Capture the cell that displays the provided text and extract its (x, y) central coordinate. 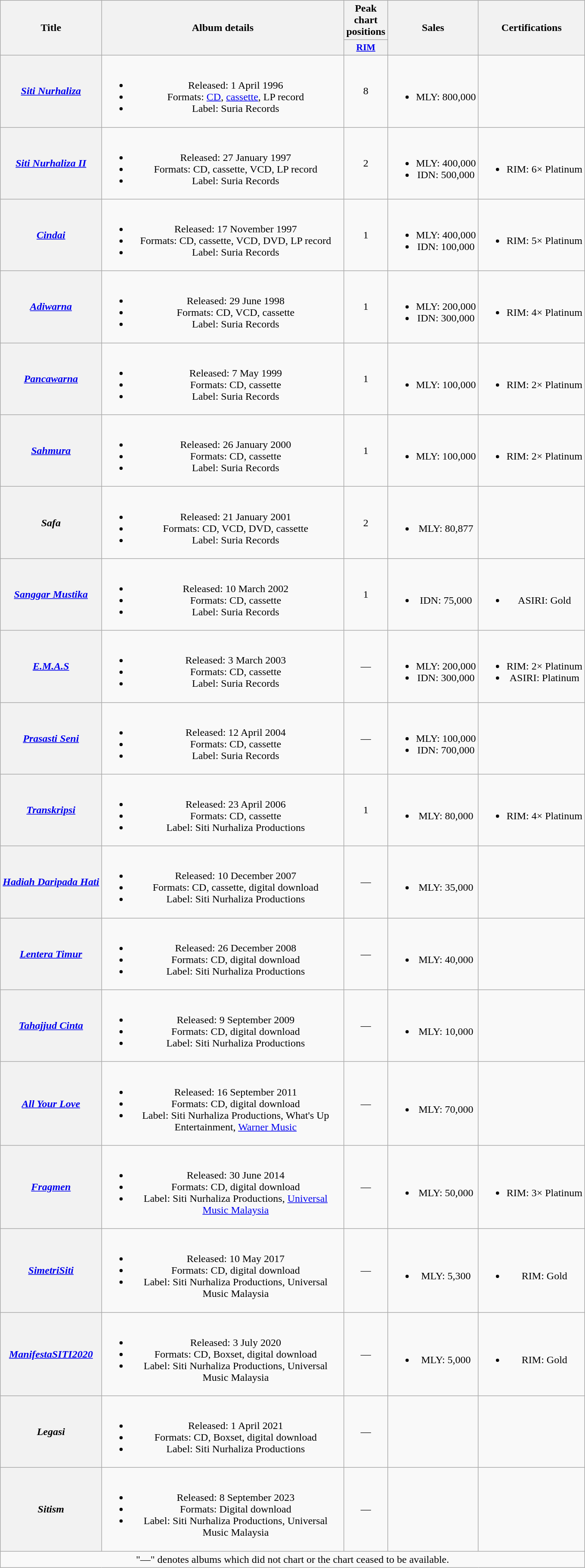
Released: 3 March 2003Formats: CD, cassetteLabel: Suria Records (223, 666)
Released: 26 December 2008Formats: CD, digital downloadLabel: Siti Nurhaliza Productions (223, 954)
Released: 26 January 2000Formats: CD, cassetteLabel: Suria Records (223, 451)
Adiwarna (51, 307)
SimetriSiti (51, 1270)
Sitism (51, 1509)
Lentera Timur (51, 954)
Released: 10 May 2017Formats: CD, digital downloadLabel: Siti Nurhaliza Productions, Universal Music Malaysia (223, 1270)
Released: 7 May 1999Formats: CD, cassetteLabel: Suria Records (223, 379)
MLY: 400,000IDN: 500,000 (433, 164)
Sahmura (51, 451)
ManifestaSITI2020 (51, 1354)
Title (51, 28)
Released: 30 June 2014Formats: CD, digital downloadLabel: Siti Nurhaliza Productions, Universal Music Malaysia (223, 1187)
Released: 21 January 2001Formats: CD, VCD, DVD, cassetteLabel: Suria Records (223, 522)
Tahajjud Cinta (51, 1026)
Released: 9 September 2009Formats: CD, digital downloadLabel: Siti Nurhaliza Productions (223, 1026)
Sanggar Mustika (51, 595)
RIM: 3× Platinum (531, 1187)
RIM: 2× PlatinumASIRI: Platinum (531, 666)
Released: 17 November 1997Formats: CD, cassette, VCD, DVD, LP recordLabel: Suria Records (223, 235)
MLY: 80,877 (433, 522)
Released: 23 April 2006Formats: CD, cassetteLabel: Siti Nurhaliza Productions (223, 810)
Released: 29 June 1998Formats: CD, VCD, cassetteLabel: Suria Records (223, 307)
Released: 1 April 1996Formats: CD, cassette, LP recordLabel: Suria Records (223, 91)
Released: 16 September 2011Formats: CD, digital downloadLabel: Siti Nurhaliza Productions, What's Up Entertainment, Warner Music (223, 1103)
Released: 3 July 2020Formats: CD, Boxset, digital downloadLabel: Siti Nurhaliza Productions, Universal Music Malaysia (223, 1354)
Pancawarna (51, 379)
Fragmen (51, 1187)
Siti Nurhaliza II (51, 164)
Cindai (51, 235)
Siti Nurhaliza (51, 91)
MLY: 35,000 (433, 882)
ASIRI: Gold (531, 595)
MLY: 80,000 (433, 810)
Released: 27 January 1997Formats: CD, cassette, VCD, LP recordLabel: Suria Records (223, 164)
MLY: 800,000 (433, 91)
Released: 8 September 2023Formats: Digital downloadLabel: Siti Nurhaliza Productions, Universal Music Malaysia (223, 1509)
E.M.A.S (51, 666)
MLY: 50,000 (433, 1187)
Released: 12 April 2004Formats: CD, cassetteLabel: Suria Records (223, 738)
Prasasti Seni (51, 738)
MLY: 40,000 (433, 954)
Released: 10 March 2002Formats: CD, cassetteLabel: Suria Records (223, 595)
RIM (366, 48)
MLY: 5,000 (433, 1354)
Hadiah Daripada Hati (51, 882)
IDN: 75,000 (433, 595)
MLY: 10,000 (433, 1026)
Peak chartpositions (366, 20)
MLY: 100,000IDN: 700,000 (433, 738)
Certifications (531, 28)
MLY: 70,000 (433, 1103)
Sales (433, 28)
MLY: 5,300 (433, 1270)
Released: 1 April 2021Formats: CD, Boxset, digital downloadLabel: Siti Nurhaliza Productions (223, 1432)
RIM: 5× Platinum (531, 235)
Safa (51, 522)
Transkripsi (51, 810)
All Your Love (51, 1103)
MLY: 400,000IDN: 100,000 (433, 235)
RIM: 6× Platinum (531, 164)
Legasi (51, 1432)
"—" denotes albums which did not chart or the chart ceased to be available. (293, 1559)
Album details (223, 28)
8 (366, 91)
Released: 10 December 2007Formats: CD, cassette, digital downloadLabel: Siti Nurhaliza Productions (223, 882)
